Capture the cell that displays the provided text and extract its [x, y] central coordinate. 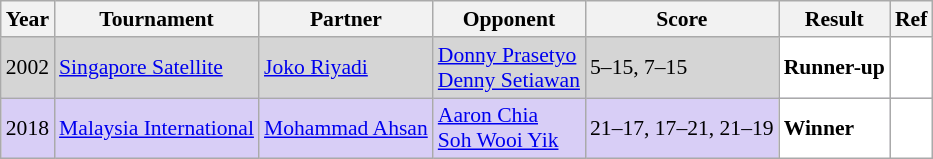
Donny Prasetyo Denny Setiawan [509, 68]
Aaron Chia Soh Wooi Yik [509, 128]
5–15, 7–15 [682, 68]
Result [834, 19]
Joko Riyadi [346, 68]
2018 [28, 128]
Score [682, 19]
Partner [346, 19]
2002 [28, 68]
Opponent [509, 19]
Tournament [156, 19]
Mohammad Ahsan [346, 128]
Ref [911, 19]
Singapore Satellite [156, 68]
21–17, 17–21, 21–19 [682, 128]
Runner-up [834, 68]
Winner [834, 128]
Malaysia International [156, 128]
Year [28, 19]
